Scan for the cell matching the given text and deliver its [x, y] coordinate at center. 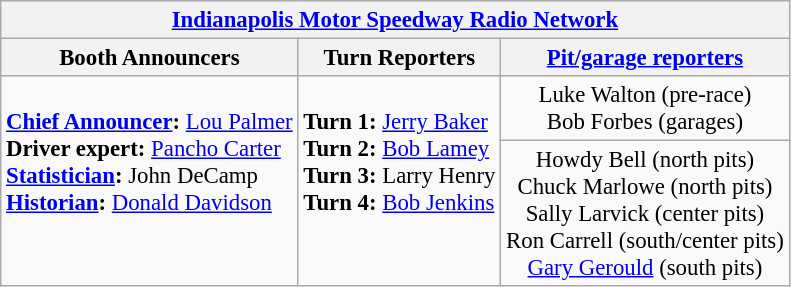
Booth Announcers [150, 58]
Luke Walton (pre-race)Bob Forbes (garages) [645, 108]
Pit/garage reporters [645, 58]
Turn 1: Jerry Baker Turn 2: Bob Lamey Turn 3: Larry Henry Turn 4: Bob Jenkins [400, 181]
Turn Reporters [400, 58]
Chief Announcer: Lou Palmer Driver expert: Pancho Carter Statistician: John DeCamp Historian: Donald Davidson [150, 181]
Howdy Bell (north pits)Chuck Marlowe (north pits)Sally Larvick (center pits)Ron Carrell (south/center pits)Gary Gerould (south pits) [645, 214]
Indianapolis Motor Speedway Radio Network [395, 20]
